Provide the [X, Y] coordinate of the cell's center where the given text is located.  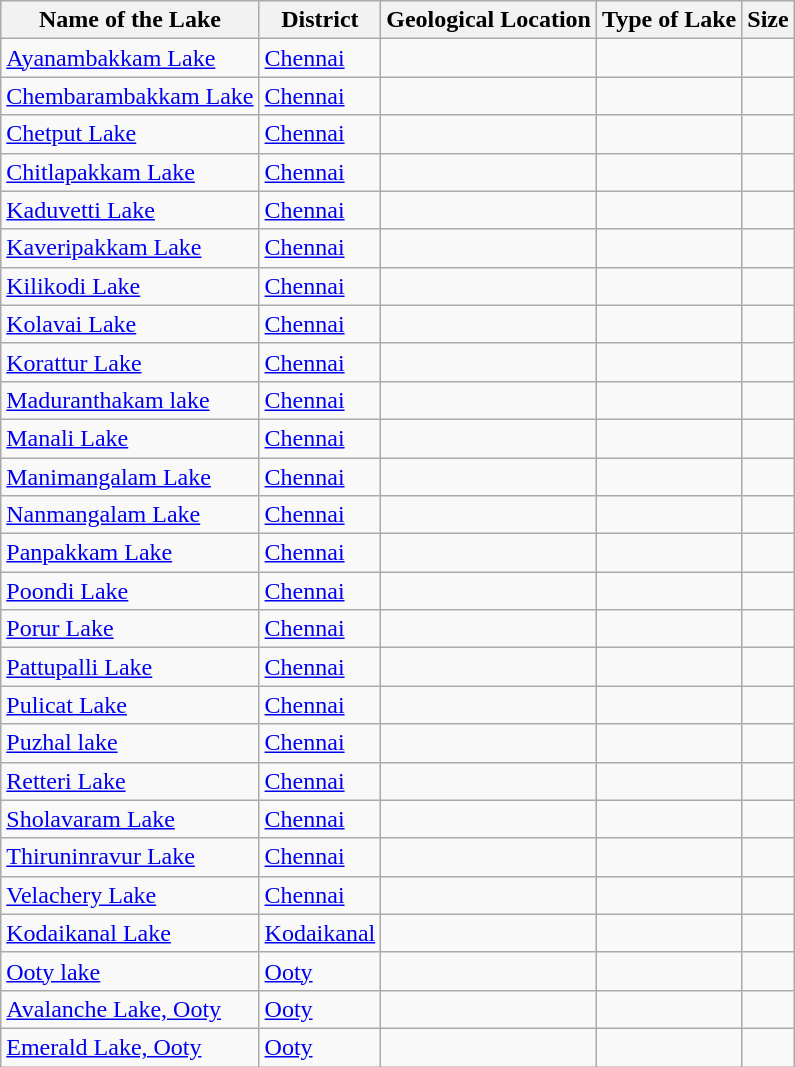
Poondi Lake [130, 591]
Emerald Lake, Ooty [130, 1047]
Velachery Lake [130, 895]
District [320, 20]
Manimangalam Lake [130, 477]
Manali Lake [130, 438]
Korattur Lake [130, 362]
Kolavai Lake [130, 324]
Chetput Lake [130, 134]
Ayanambakkam Lake [130, 58]
Puzhal lake [130, 743]
Pulicat Lake [130, 705]
Type of Lake [668, 20]
Pattupalli Lake [130, 667]
Kaduvetti Lake [130, 210]
Maduranthakam lake [130, 400]
Size [768, 20]
Thiruninravur Lake [130, 857]
Chitlapakkam Lake [130, 172]
Kilikodi Lake [130, 286]
Kodaikanal [320, 933]
Panpakkam Lake [130, 553]
Geological Location [489, 20]
Nanmangalam Lake [130, 515]
Sholavaram Lake [130, 819]
Retteri Lake [130, 781]
Chembarambakkam Lake [130, 96]
Kodaikanal Lake [130, 933]
Name of the Lake [130, 20]
Kaveripakkam Lake [130, 248]
Ooty lake [130, 971]
Avalanche Lake, Ooty [130, 1009]
Porur Lake [130, 629]
